Capture the cell that displays the provided text and extract its [X, Y] central coordinate. 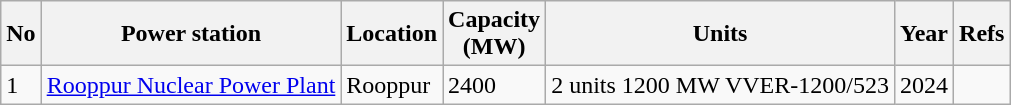
Rooppur Nuclear Power Plant [191, 85]
Power station [191, 34]
Year [924, 34]
2024 [924, 85]
Refs [982, 34]
Units [720, 34]
1 [21, 85]
Location [392, 34]
2 units 1200 MW VVER-1200/523 [720, 85]
2400 [494, 85]
Rooppur [392, 85]
Capacity(MW) [494, 34]
No [21, 34]
